For the text-containing cell, return its midpoint in (X, Y) coordinate format. 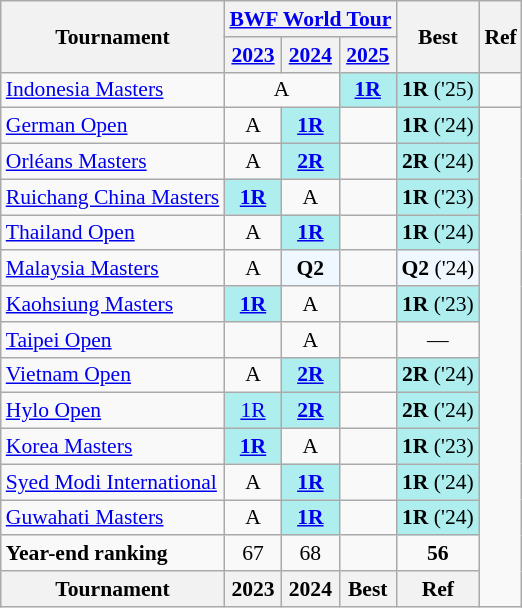
— (438, 340)
Indonesia Masters (113, 90)
68 (310, 554)
Q2 ('24) (438, 269)
Year-end ranking (113, 554)
Malaysia Masters (113, 269)
67 (252, 554)
Ruichang China Masters (113, 197)
Guwahati Masters (113, 518)
1R ('25) (438, 90)
Korea Masters (113, 447)
BWF World Tour (310, 19)
Syed Modi International (113, 482)
Hylo Open (113, 411)
Q2 (310, 269)
56 (438, 554)
2025 (368, 55)
Vietnam Open (113, 375)
German Open (113, 126)
Thailand Open (113, 233)
Taipei Open (113, 340)
Kaohsiung Masters (113, 304)
Orléans Masters (113, 162)
